Return the [x, y] coordinate for the center point of the cell that contains the specified text.  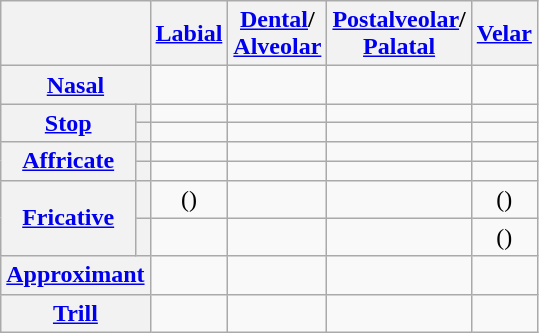
Approximant [76, 275]
Nasal [76, 85]
Velar [504, 34]
Fricative [68, 218]
Postalveolar/Palatal [399, 34]
Trill [76, 313]
Stop [68, 123]
Affricate [68, 161]
Dental/Alveolar [278, 34]
Labial [189, 34]
